Find where the given text appears and provide that cell's center as (X, Y) coordinate. 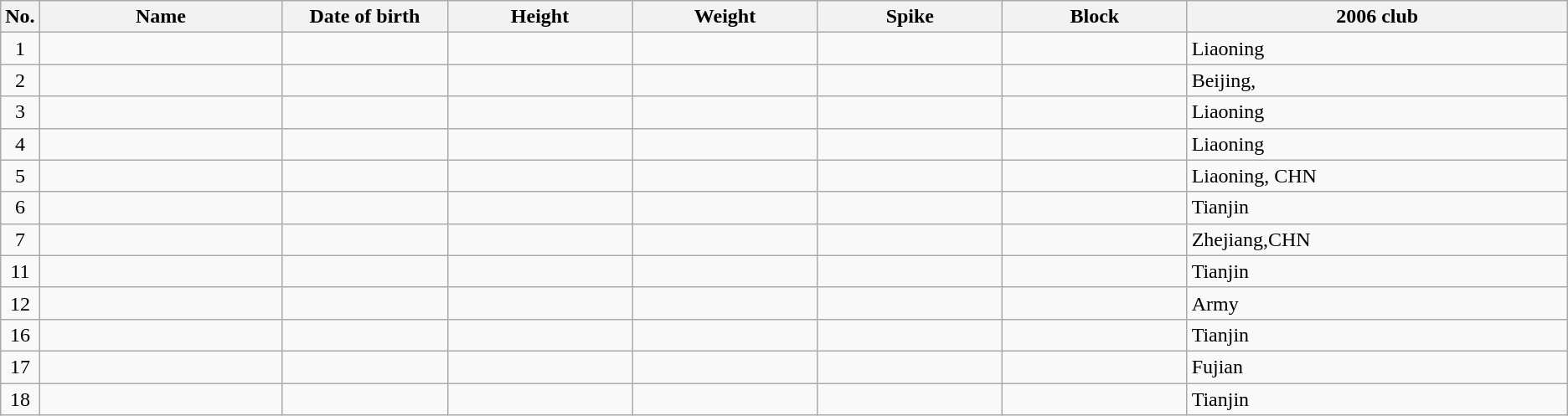
2 (20, 80)
Liaoning, CHN (1377, 176)
6 (20, 208)
Army (1377, 303)
Name (161, 17)
Block (1096, 17)
Zhejiang,CHN (1377, 239)
No. (20, 17)
17 (20, 367)
5 (20, 176)
2006 club (1377, 17)
Weight (725, 17)
Height (539, 17)
3 (20, 112)
7 (20, 239)
Beijing, (1377, 80)
Fujian (1377, 367)
18 (20, 399)
Spike (910, 17)
4 (20, 144)
Date of birth (365, 17)
11 (20, 271)
1 (20, 49)
12 (20, 303)
16 (20, 335)
